From the cell containing the given text, extract its center point as [x, y] coordinate. 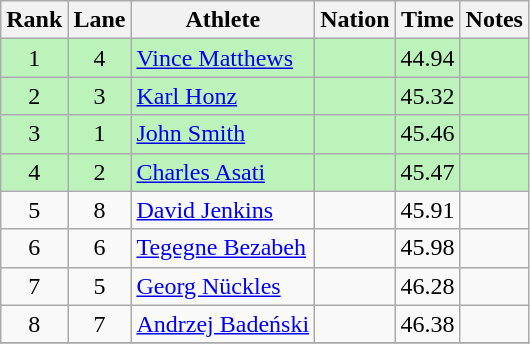
45.91 [428, 210]
Vince Matthews [223, 58]
46.38 [428, 324]
Time [428, 20]
John Smith [223, 134]
Karl Honz [223, 96]
Andrzej Badeński [223, 324]
Georg Nückles [223, 286]
45.46 [428, 134]
Tegegne Bezabeh [223, 248]
45.32 [428, 96]
46.28 [428, 286]
Rank [34, 20]
Lane [100, 20]
45.47 [428, 172]
Nation [355, 20]
Athlete [223, 20]
44.94 [428, 58]
45.98 [428, 248]
Charles Asati [223, 172]
David Jenkins [223, 210]
Notes [494, 20]
